From the cell containing the given text, extract its center point as (x, y) coordinate. 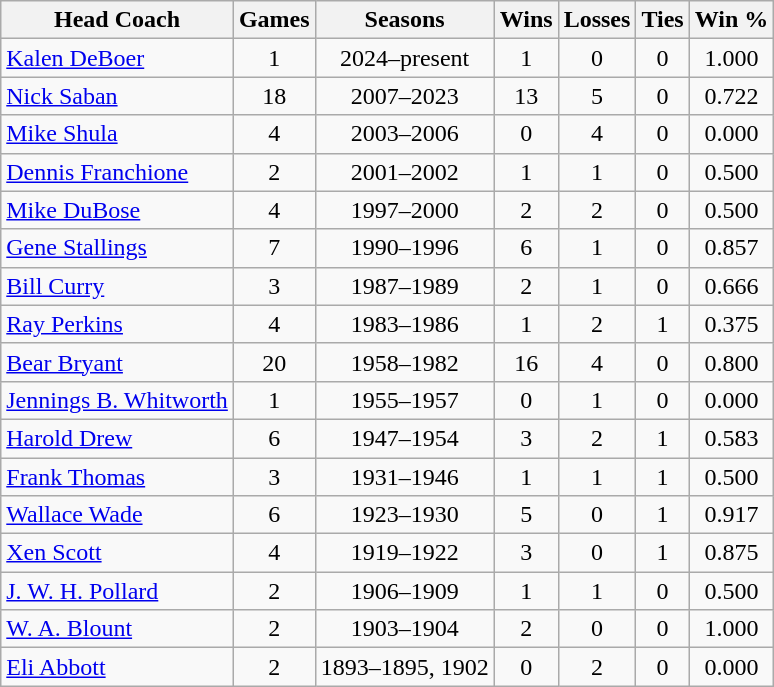
Bear Bryant (118, 362)
Kalen DeBoer (118, 58)
18 (274, 96)
Ties (662, 20)
2003–2006 (404, 134)
7 (274, 248)
Seasons (404, 20)
1893–1895, 1902 (404, 667)
1903–1904 (404, 629)
Eli Abbott (118, 667)
Dennis Franchione (118, 172)
Wins (526, 20)
13 (526, 96)
1947–1954 (404, 438)
1955–1957 (404, 400)
Losses (597, 20)
1983–1986 (404, 324)
0.917 (732, 515)
1919–1922 (404, 553)
2024–present (404, 58)
1931–1946 (404, 477)
0.875 (732, 553)
20 (274, 362)
1990–1996 (404, 248)
1958–1982 (404, 362)
Games (274, 20)
0.800 (732, 362)
Ray Perkins (118, 324)
Mike DuBose (118, 210)
1906–1909 (404, 591)
1997–2000 (404, 210)
Frank Thomas (118, 477)
Wallace Wade (118, 515)
1923–1930 (404, 515)
Mike Shula (118, 134)
Harold Drew (118, 438)
Gene Stallings (118, 248)
0.666 (732, 286)
Xen Scott (118, 553)
Bill Curry (118, 286)
Win % (732, 20)
0.857 (732, 248)
1987–1989 (404, 286)
16 (526, 362)
Nick Saban (118, 96)
0.722 (732, 96)
J. W. H. Pollard (118, 591)
0.375 (732, 324)
W. A. Blount (118, 629)
Jennings B. Whitworth (118, 400)
2007–2023 (404, 96)
2001–2002 (404, 172)
Head Coach (118, 20)
0.583 (732, 438)
